From the cell containing the given text, extract its center point as (x, y) coordinate. 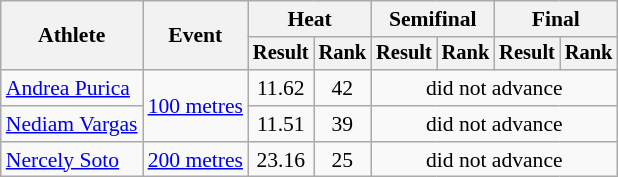
Semifinal (432, 19)
39 (343, 124)
Heat (310, 19)
11.62 (281, 88)
42 (343, 88)
100 metres (196, 106)
11.51 (281, 124)
Event (196, 36)
Andrea Purica (72, 88)
Final (556, 19)
Nediam Vargas (72, 124)
Athlete (72, 36)
